Output the (X, Y) coordinate of the center of the cell containing the given text.  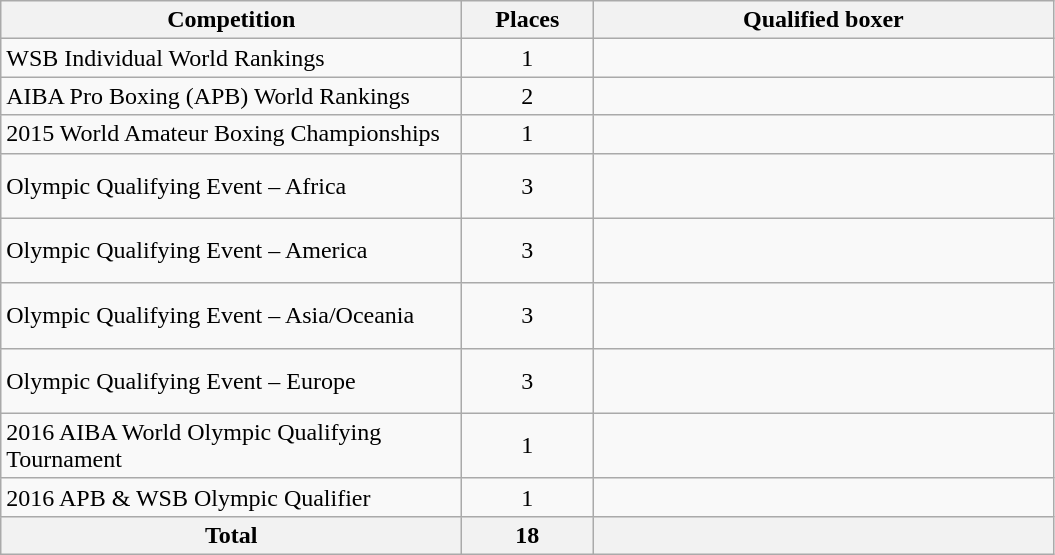
Competition (232, 20)
2016 APB & WSB Olympic Qualifier (232, 497)
Places (528, 20)
2016 AIBA World Olympic Qualifying Tournament (232, 446)
Total (232, 535)
Qualified boxer (824, 20)
Olympic Qualifying Event – America (232, 250)
2015 World Amateur Boxing Championships (232, 134)
WSB Individual World Rankings (232, 58)
Olympic Qualifying Event – Asia/Oceania (232, 316)
18 (528, 535)
Olympic Qualifying Event – Africa (232, 186)
Olympic Qualifying Event – Europe (232, 380)
2 (528, 96)
AIBA Pro Boxing (APB) World Rankings (232, 96)
